Return the (X, Y) coordinate for the center point of the cell that contains the specified text.  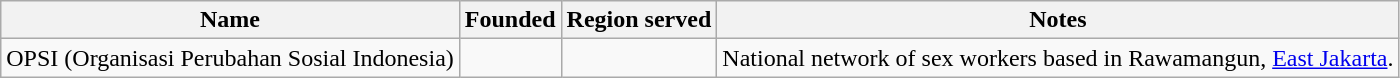
Region served (639, 20)
Notes (1058, 20)
OPSI (Organisasi Perubahan Sosial Indonesia) (230, 58)
Founded (510, 20)
National network of sex workers based in Rawamangun, East Jakarta. (1058, 58)
Name (230, 20)
